Pinpoint the cell where the given text exists, returning its (x, y) midpoint coordinate. 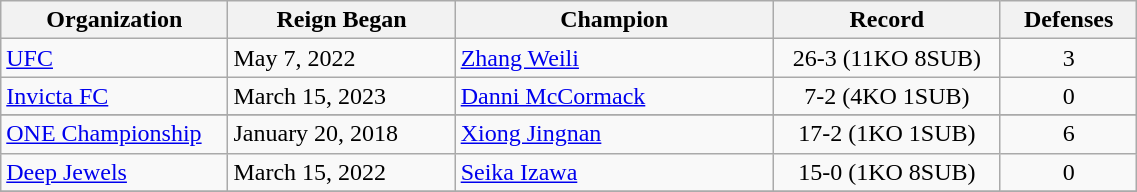
3 (1068, 58)
Organization (114, 20)
May 7, 2022 (342, 58)
ONE Championship (114, 134)
17-2 (1KO 1SUB) (886, 134)
6 (1068, 134)
March 15, 2023 (342, 96)
Reign Began (342, 20)
Zhang Weili (614, 58)
26-3 (11KO 8SUB) (886, 58)
Danni McCormack (614, 96)
Record (886, 20)
7-2 (4KO 1SUB) (886, 96)
Champion (614, 20)
15-0 (1KO 8SUB) (886, 172)
Defenses (1068, 20)
UFC (114, 58)
Xiong Jingnan (614, 134)
Deep Jewels (114, 172)
Invicta FC (114, 96)
Seika Izawa (614, 172)
January 20, 2018 (342, 134)
March 15, 2022 (342, 172)
